Identify which cell holds the provided text, then report its [x, y] central coordinate. 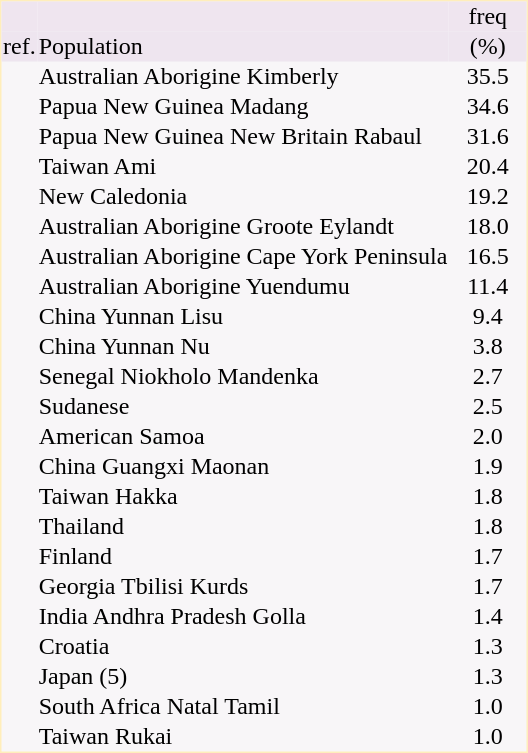
China Yunnan Lisu [243, 317]
freq [488, 17]
India Andhra Pradesh Golla [243, 617]
Population [243, 47]
19.2 [488, 197]
18.0 [488, 227]
Taiwan Ami [243, 167]
Papua New Guinea New Britain Rabaul [243, 137]
2.5 [488, 407]
34.6 [488, 107]
16.5 [488, 257]
Australian Aborigine Kimberly [243, 77]
South Africa Natal Tamil [243, 707]
Japan (5) [243, 677]
Finland [243, 557]
Sudanese [243, 407]
Senegal Niokholo Mandenka [243, 377]
ref. [20, 47]
Papua New Guinea Madang [243, 107]
Thailand [243, 527]
China Yunnan Nu [243, 347]
American Samoa [243, 437]
(%) [488, 47]
Taiwan Rukai [243, 737]
3.8 [488, 347]
11.4 [488, 287]
31.6 [488, 137]
20.4 [488, 167]
35.5 [488, 77]
2.7 [488, 377]
9.4 [488, 317]
Georgia Tbilisi Kurds [243, 587]
Taiwan Hakka [243, 497]
Australian Aborigine Groote Eylandt [243, 227]
1.9 [488, 467]
Croatia [243, 647]
2.0 [488, 437]
New Caledonia [243, 197]
1.4 [488, 617]
Australian Aborigine Yuendumu [243, 287]
Australian Aborigine Cape York Peninsula [243, 257]
China Guangxi Maonan [243, 467]
